Return [x, y] of the center of cell containing provided text 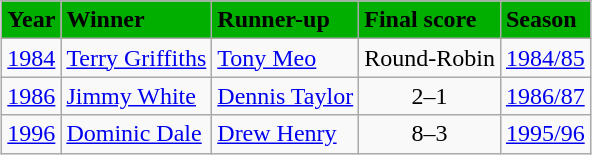
Tony Meo [286, 58]
1996 [32, 134]
Winner [136, 20]
Final score [430, 20]
Jimmy White [136, 96]
1984/85 [545, 58]
Round-Robin [430, 58]
1984 [32, 58]
Dennis Taylor [286, 96]
Season [545, 20]
Terry Griffiths [136, 58]
Drew Henry [286, 134]
1986 [32, 96]
Dominic Dale [136, 134]
1995/96 [545, 134]
1986/87 [545, 96]
Runner-up [286, 20]
2–1 [430, 96]
Year [32, 20]
8–3 [430, 134]
